Pinpoint the cell where the given text exists, returning its [X, Y] midpoint coordinate. 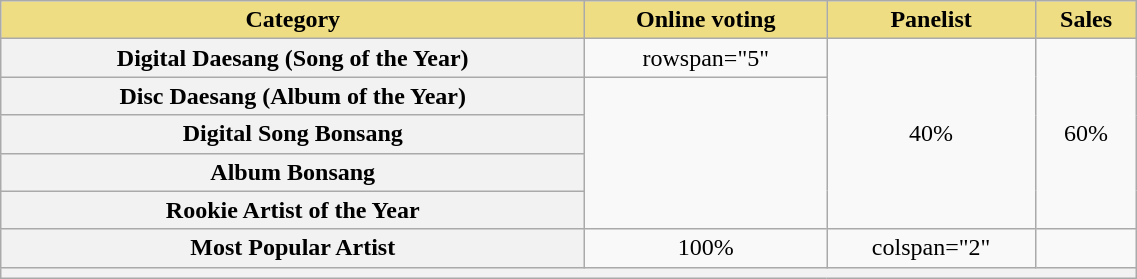
Digital Song Bonsang [293, 134]
100% [706, 248]
Sales [1086, 20]
Online voting [706, 20]
Panelist [931, 20]
Most Popular Artist [293, 248]
colspan="2" [931, 248]
60% [1086, 134]
Disc Daesang (Album of the Year) [293, 96]
40% [931, 134]
Rookie Artist of the Year [293, 210]
Digital Daesang (Song of the Year) [293, 58]
Category [293, 20]
rowspan="5" [706, 58]
Album Bonsang [293, 172]
